Capture the cell that displays the provided text and extract its [X, Y] central coordinate. 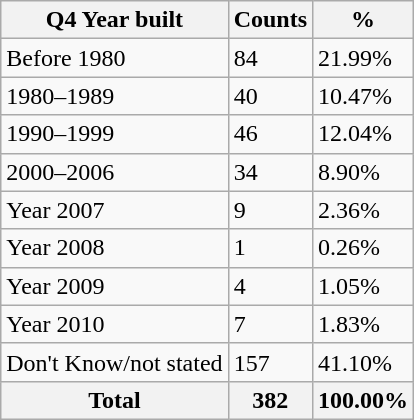
2.36% [364, 210]
8.90% [364, 172]
12.04% [364, 134]
1980–1989 [114, 96]
Year 2009 [114, 286]
1990–1999 [114, 134]
Year 2007 [114, 210]
1.83% [364, 324]
4 [270, 286]
Q4 Year built [114, 20]
% [364, 20]
2000–2006 [114, 172]
100.00% [364, 400]
10.47% [364, 96]
Year 2008 [114, 248]
21.99% [364, 58]
41.10% [364, 362]
Before 1980 [114, 58]
84 [270, 58]
Year 2010 [114, 324]
34 [270, 172]
46 [270, 134]
40 [270, 96]
7 [270, 324]
0.26% [364, 248]
Total [114, 400]
1.05% [364, 286]
Counts [270, 20]
Don't Know/not stated [114, 362]
382 [270, 400]
157 [270, 362]
1 [270, 248]
9 [270, 210]
